Return the (X, Y) coordinate for the center point of the cell that contains the specified text.  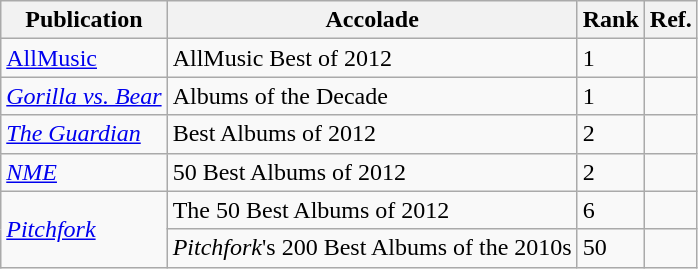
Publication (84, 20)
AllMusic Best of 2012 (372, 58)
50 Best Albums of 2012 (372, 172)
Pitchfork's 200 Best Albums of the 2010s (372, 248)
50 (610, 248)
Pitchfork (84, 229)
The Guardian (84, 134)
6 (610, 210)
AllMusic (84, 58)
Rank (610, 20)
The 50 Best Albums of 2012 (372, 210)
Albums of the Decade (372, 96)
NME (84, 172)
Accolade (372, 20)
Gorilla vs. Bear (84, 96)
Ref. (670, 20)
Best Albums of 2012 (372, 134)
